Provide the (x, y) coordinate of the cell's center where the given text is located.  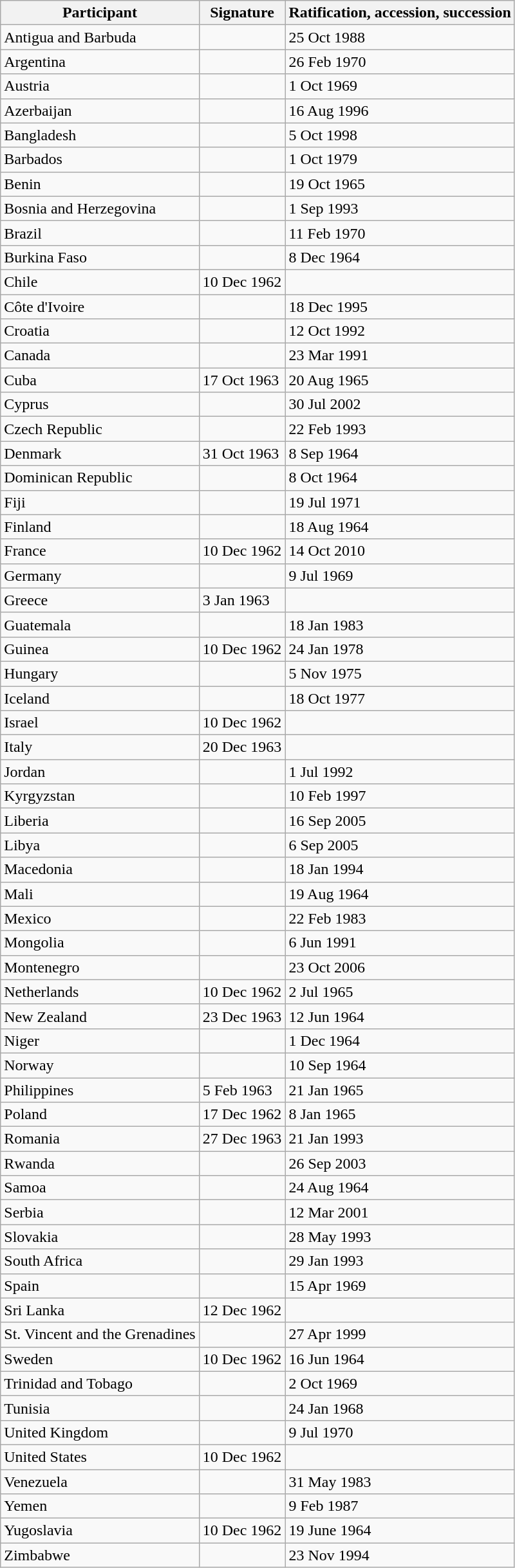
12 Dec 1962 (242, 1310)
Serbia (100, 1212)
Rwanda (100, 1163)
19 June 1964 (400, 1531)
Iceland (100, 698)
1 Dec 1964 (400, 1041)
Macedonia (100, 870)
24 Jan 1978 (400, 649)
1 Oct 1979 (400, 160)
5 Feb 1963 (242, 1090)
Canada (100, 356)
9 Jul 1969 (400, 576)
Sri Lanka (100, 1310)
19 Jul 1971 (400, 502)
Poland (100, 1115)
Spain (100, 1286)
Israel (100, 723)
6 Sep 2005 (400, 845)
18 Aug 1964 (400, 527)
Philippines (100, 1090)
2 Jul 1965 (400, 992)
19 Oct 1965 (400, 184)
8 Oct 1964 (400, 478)
Finland (100, 527)
9 Feb 1987 (400, 1506)
Cuba (100, 380)
Yugoslavia (100, 1531)
Argentina (100, 62)
Tunisia (100, 1408)
Hungary (100, 673)
5 Nov 1975 (400, 673)
Sweden (100, 1359)
21 Jan 1965 (400, 1090)
Montenegro (100, 967)
10 Sep 1964 (400, 1065)
12 Jun 1964 (400, 1016)
23 Dec 1963 (242, 1016)
24 Jan 1968 (400, 1408)
8 Dec 1964 (400, 257)
29 Jan 1993 (400, 1261)
18 Jan 1994 (400, 870)
18 Jan 1983 (400, 624)
17 Dec 1962 (242, 1115)
5 Oct 1998 (400, 135)
22 Feb 1993 (400, 429)
United Kingdom (100, 1432)
Mongolia (100, 943)
Jordan (100, 772)
Bosnia and Herzegovina (100, 208)
1 Sep 1993 (400, 208)
24 Aug 1964 (400, 1188)
8 Sep 1964 (400, 453)
Brazil (100, 233)
Greece (100, 600)
Mexico (100, 918)
Romania (100, 1139)
St. Vincent and the Grenadines (100, 1335)
Austria (100, 86)
23 Nov 1994 (400, 1555)
Liberia (100, 821)
1 Oct 1969 (400, 86)
3 Jan 1963 (242, 600)
23 Oct 2006 (400, 967)
Italy (100, 747)
30 Jul 2002 (400, 405)
31 Oct 1963 (242, 453)
Slovakia (100, 1237)
Ratification, accession, succession (400, 13)
28 May 1993 (400, 1237)
Guatemala (100, 624)
Denmark (100, 453)
Burkina Faso (100, 257)
16 Jun 1964 (400, 1359)
Zimbabwe (100, 1555)
17 Oct 1963 (242, 380)
9 Jul 1970 (400, 1432)
18 Dec 1995 (400, 307)
27 Dec 1963 (242, 1139)
Dominican Republic (100, 478)
14 Oct 2010 (400, 551)
8 Jan 1965 (400, 1115)
31 May 1983 (400, 1481)
Libya (100, 845)
Azerbaijan (100, 111)
23 Mar 1991 (400, 356)
15 Apr 1969 (400, 1286)
Samoa (100, 1188)
16 Aug 1996 (400, 111)
Cyprus (100, 405)
Bangladesh (100, 135)
16 Sep 2005 (400, 821)
Fiji (100, 502)
10 Feb 1997 (400, 796)
27 Apr 1999 (400, 1335)
Benin (100, 184)
1 Jul 1992 (400, 772)
Niger (100, 1041)
20 Dec 1963 (242, 747)
United States (100, 1457)
New Zealand (100, 1016)
Mali (100, 894)
11 Feb 1970 (400, 233)
Barbados (100, 160)
Kyrgyzstan (100, 796)
19 Aug 1964 (400, 894)
25 Oct 1988 (400, 37)
Norway (100, 1065)
Chile (100, 282)
Czech Republic (100, 429)
Guinea (100, 649)
Netherlands (100, 992)
22 Feb 1983 (400, 918)
21 Jan 1993 (400, 1139)
Antigua and Barbuda (100, 37)
12 Oct 1992 (400, 331)
Venezuela (100, 1481)
Signature (242, 13)
Croatia (100, 331)
20 Aug 1965 (400, 380)
26 Sep 2003 (400, 1163)
France (100, 551)
26 Feb 1970 (400, 62)
12 Mar 2001 (400, 1212)
Germany (100, 576)
Côte d'Ivoire (100, 307)
Trinidad and Tobago (100, 1383)
18 Oct 1977 (400, 698)
6 Jun 1991 (400, 943)
Yemen (100, 1506)
2 Oct 1969 (400, 1383)
Participant (100, 13)
South Africa (100, 1261)
